Provide the (x, y) coordinate of the cell's center where the given text is located.  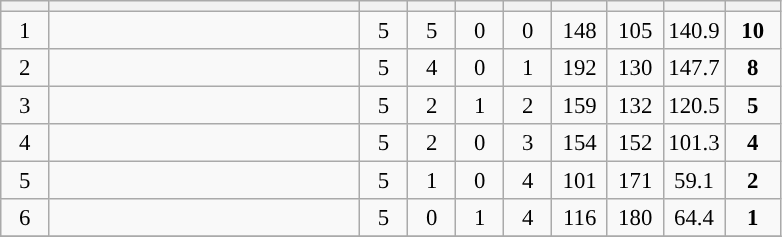
148 (580, 31)
140.9 (694, 31)
154 (580, 143)
101 (580, 181)
105 (635, 31)
8 (753, 68)
132 (635, 106)
101.3 (694, 143)
10 (753, 31)
171 (635, 181)
152 (635, 143)
59.1 (694, 181)
130 (635, 68)
120.5 (694, 106)
192 (580, 68)
147.7 (694, 68)
159 (580, 106)
